Determine the [X, Y] coordinate at the center of the cell enclosing the given text.  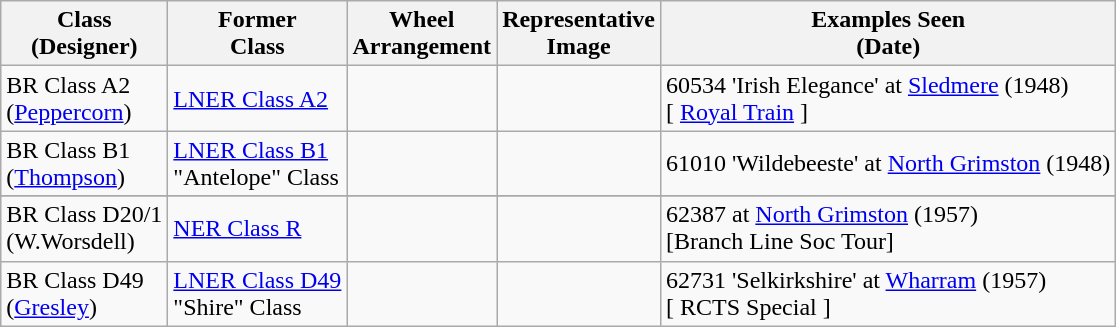
Examples Seen(Date) [888, 34]
62387 at North Grimston (1957)[Branch Line Soc Tour] [888, 228]
RepresentativeImage [579, 34]
BR Class A2(Peppercorn) [84, 98]
LNER Class D49"Shire" Class [258, 294]
BR Class D20/1(W.Worsdell) [84, 228]
60534 'Irish Elegance' at Sledmere (1948)[ Royal Train ] [888, 98]
NER Class R [258, 228]
WheelArrangement [422, 34]
BR Class D49(Gresley) [84, 294]
LNER Class B1"Antelope" Class [258, 164]
62731 'Selkirkshire' at Wharram (1957)[ RCTS Special ] [888, 294]
BR Class B1(Thompson) [84, 164]
FormerClass [258, 34]
LNER Class A2 [258, 98]
Class(Designer) [84, 34]
61010 'Wildebeeste' at North Grimston (1948) [888, 164]
